Locate the cell with the specified text and output its [X, Y] center coordinate. 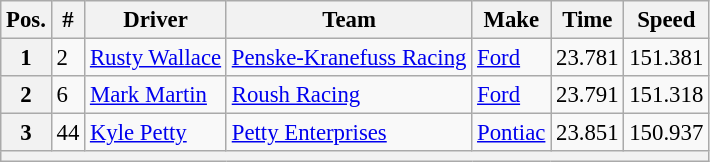
Kyle Petty [156, 133]
Pos. [26, 20]
1 [26, 58]
151.381 [666, 58]
Rusty Wallace [156, 58]
Penske-Kranefuss Racing [348, 58]
23.851 [588, 133]
Pontiac [512, 133]
# [68, 20]
6 [68, 95]
Mark Martin [156, 95]
150.937 [666, 133]
44 [68, 133]
Make [512, 20]
23.791 [588, 95]
Driver [156, 20]
Petty Enterprises [348, 133]
Team [348, 20]
Roush Racing [348, 95]
Time [588, 20]
Speed [666, 20]
23.781 [588, 58]
151.318 [666, 95]
3 [26, 133]
